Provide the [X, Y] coordinate of the cell's center where the given text is located.  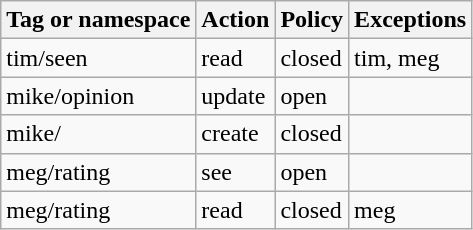
Tag or namespace [98, 20]
update [236, 96]
Exceptions [410, 20]
meg [410, 210]
Policy [312, 20]
see [236, 172]
tim/seen [98, 58]
Action [236, 20]
mike/ [98, 134]
tim, meg [410, 58]
mike/opinion [98, 96]
create [236, 134]
